Search for the cell housing the specified text and yield its (x, y) center coordinate. 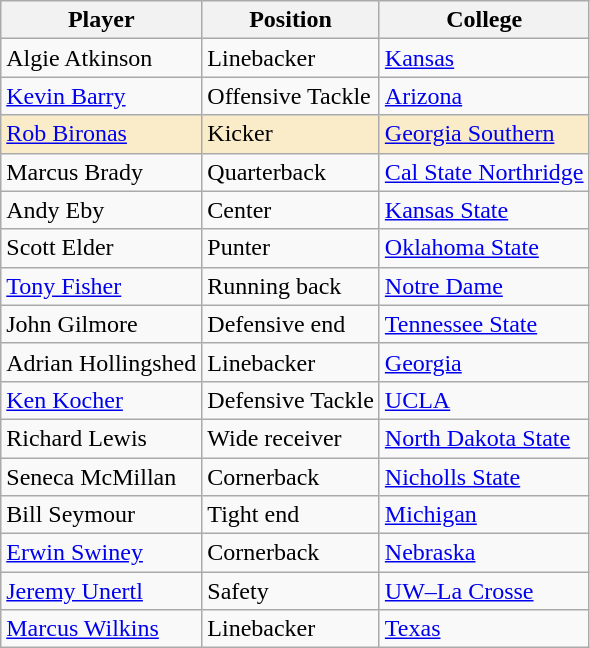
Running back (291, 286)
Nebraska (484, 553)
Richard Lewis (102, 438)
Erwin Swiney (102, 553)
Andy Eby (102, 210)
Ken Kocher (102, 400)
Defensive Tackle (291, 400)
Tight end (291, 515)
Kicker (291, 134)
Kevin Barry (102, 96)
Georgia (484, 362)
Rob Bironas (102, 134)
Safety (291, 591)
Cal State Northridge (484, 172)
Defensive end (291, 324)
Center (291, 210)
Quarterback (291, 172)
Scott Elder (102, 248)
UCLA (484, 400)
Wide receiver (291, 438)
Oklahoma State (484, 248)
College (484, 20)
Arizona (484, 96)
John Gilmore (102, 324)
Tony Fisher (102, 286)
North Dakota State (484, 438)
Marcus Wilkins (102, 629)
Texas (484, 629)
Punter (291, 248)
Offensive Tackle (291, 96)
Algie Atkinson (102, 58)
Bill Seymour (102, 515)
UW–La Crosse (484, 591)
Nicholls State (484, 477)
Kansas State (484, 210)
Position (291, 20)
Tennessee State (484, 324)
Notre Dame (484, 286)
Kansas (484, 58)
Seneca McMillan (102, 477)
Jeremy Unertl (102, 591)
Adrian Hollingshed (102, 362)
Georgia Southern (484, 134)
Player (102, 20)
Marcus Brady (102, 172)
Michigan (484, 515)
